Provide the [X, Y] coordinate of the cell's center where the given text is located.  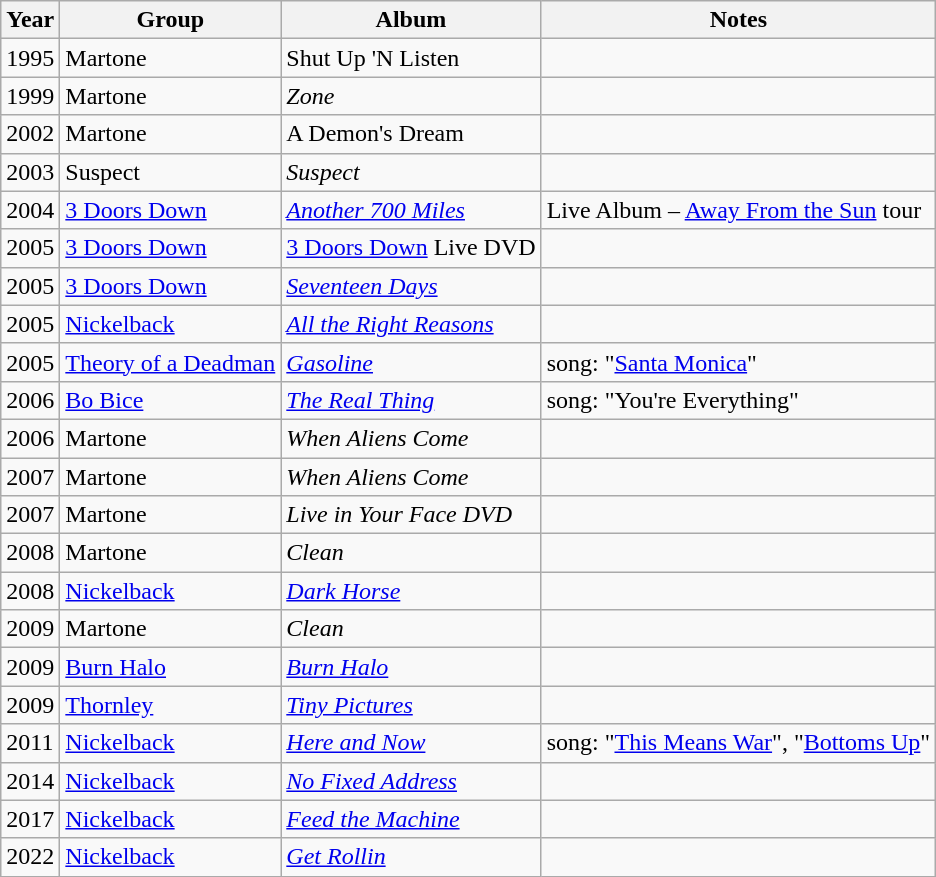
1995 [30, 58]
Dark Horse [411, 591]
Live in Your Face DVD [411, 515]
Live Album – Away From the Sun tour [738, 210]
Thornley [170, 705]
Zone [411, 96]
Shut Up 'N Listen [411, 58]
Feed the Machine [411, 819]
2022 [30, 857]
2011 [30, 743]
Here and Now [411, 743]
2014 [30, 781]
Another 700 Miles [411, 210]
Album [411, 20]
2017 [30, 819]
The Real Thing [411, 400]
song: "Santa Monica" [738, 362]
2003 [30, 172]
song: "You're Everything" [738, 400]
A Demon's Dream [411, 134]
Theory of a Deadman [170, 362]
Get Rollin [411, 857]
Year [30, 20]
All the Right Reasons [411, 324]
song: "This Means War", "Bottoms Up" [738, 743]
Tiny Pictures [411, 705]
1999 [30, 96]
Bo Bice [170, 400]
Seventeen Days [411, 286]
Notes [738, 20]
Gasoline [411, 362]
No Fixed Address [411, 781]
Group [170, 20]
2004 [30, 210]
2002 [30, 134]
3 Doors Down Live DVD [411, 248]
